For the text-containing cell, return its midpoint in [X, Y] coordinate format. 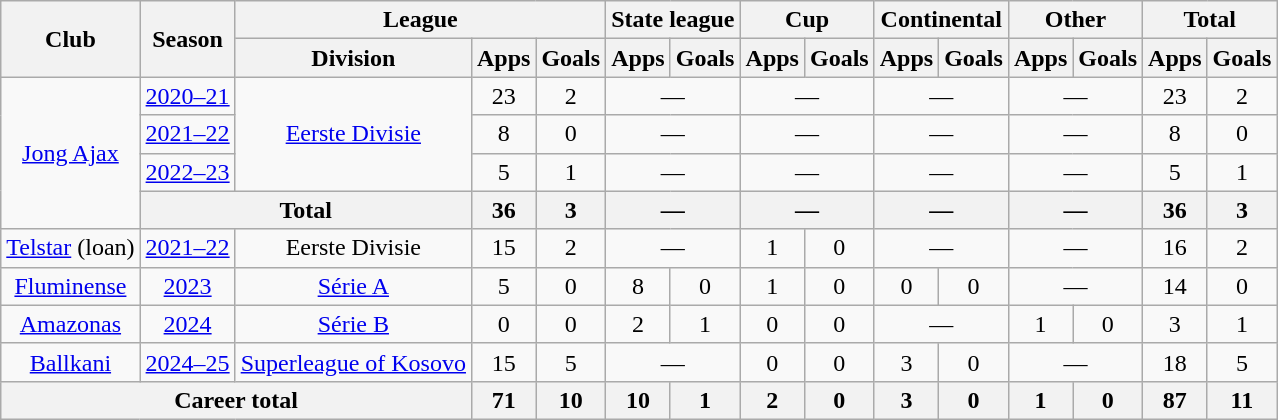
Career total [236, 400]
Club [70, 39]
Série B [353, 324]
State league [673, 20]
87 [1175, 400]
Fluminense [70, 286]
Amazonas [70, 324]
11 [1242, 400]
Superleague of Kosovo [353, 362]
Season [188, 39]
71 [503, 400]
Série A [353, 286]
14 [1175, 286]
2023 [188, 286]
Other [1075, 20]
Cup [807, 20]
2020–21 [188, 96]
Division [353, 58]
18 [1175, 362]
Ballkani [70, 362]
League [420, 20]
Jong Ajax [70, 153]
16 [1175, 248]
Continental [941, 20]
2024–25 [188, 362]
Telstar (loan) [70, 248]
2024 [188, 324]
2022–23 [188, 172]
